Identify which cell holds the provided text, then report its [X, Y] central coordinate. 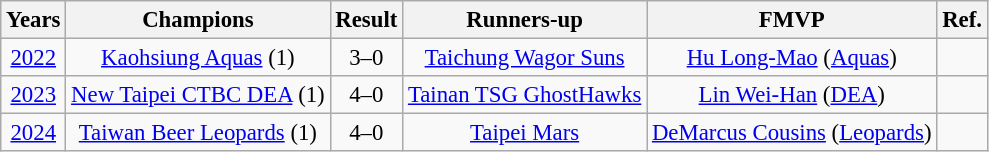
Years [34, 20]
Tainan TSG GhostHawks [525, 95]
Taipei Mars [525, 133]
Hu Long-Mao (Aquas) [792, 58]
2022 [34, 58]
DeMarcus Cousins (Leopards) [792, 133]
FMVP [792, 20]
2024 [34, 133]
Runners-up [525, 20]
New Taipei CTBC DEA (1) [198, 95]
Result [366, 20]
Taichung Wagor Suns [525, 58]
Taiwan Beer Leopards (1) [198, 133]
Champions [198, 20]
Kaohsiung Aquas (1) [198, 58]
Ref. [962, 20]
3–0 [366, 58]
2023 [34, 95]
Lin Wei-Han (DEA) [792, 95]
